Output the [X, Y] coordinate of the center of the cell containing the given text.  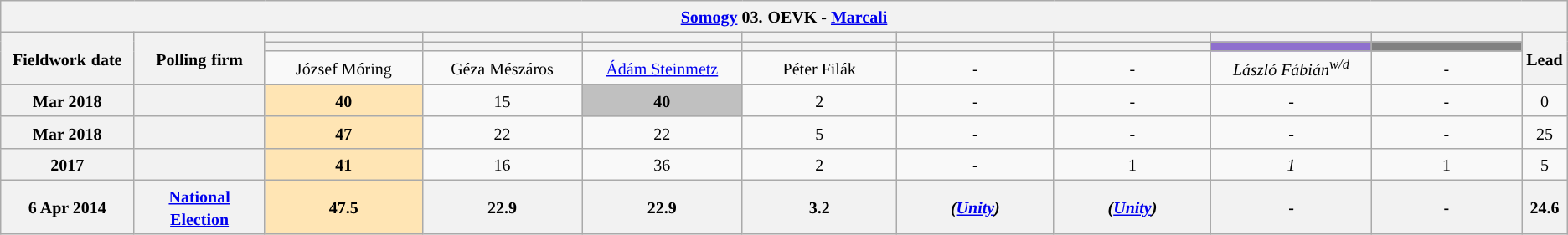
0 [1545, 100]
47 [343, 132]
41 [343, 164]
6 Apr 2014 [67, 207]
László Fábiánw/d [1292, 68]
Ádám Steinmetz [662, 68]
47.5 [343, 207]
2017 [67, 164]
Fieldwork date [67, 59]
Géza Mészáros [503, 68]
József Móring [343, 68]
Lead [1545, 59]
15 [503, 100]
3.2 [819, 207]
Somogy 03. OEVK - Marcali [784, 17]
36 [662, 164]
16 [503, 164]
Polling firm [199, 59]
Péter Filák [819, 68]
National Election [199, 207]
25 [1545, 132]
24.6 [1545, 207]
